Capture the cell that displays the provided text and extract its (X, Y) central coordinate. 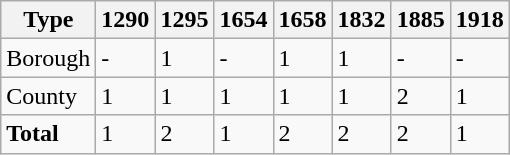
1654 (244, 20)
1658 (302, 20)
Borough (48, 58)
Total (48, 134)
1290 (126, 20)
1885 (420, 20)
1918 (480, 20)
County (48, 96)
1295 (184, 20)
1832 (362, 20)
Type (48, 20)
